Extract the (X, Y) coordinate from the center of the cell holding the provided text.  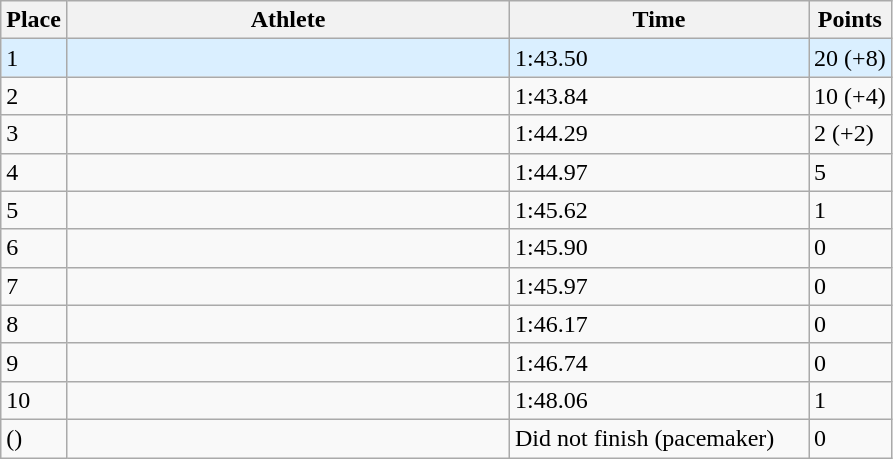
1:46.74 (660, 362)
9 (34, 362)
1:43.50 (660, 58)
1:45.97 (660, 286)
() (34, 438)
10 (+4) (850, 96)
1:44.29 (660, 134)
Time (660, 20)
6 (34, 248)
10 (34, 400)
1:46.17 (660, 324)
2 (34, 96)
Points (850, 20)
7 (34, 286)
1:45.62 (660, 210)
8 (34, 324)
3 (34, 134)
1:48.06 (660, 400)
4 (34, 172)
Place (34, 20)
Athlete (288, 20)
Did not finish (pacemaker) (660, 438)
2 (+2) (850, 134)
20 (+8) (850, 58)
1:44.97 (660, 172)
1:45.90 (660, 248)
1:43.84 (660, 96)
